Determine the (X, Y) coordinate at the center of the cell enclosing the given text.  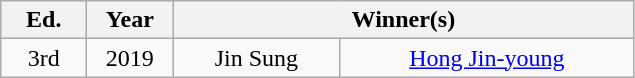
Hong Jin-young (487, 58)
Winner(s) (404, 20)
2019 (130, 58)
Jin Sung (256, 58)
Year (130, 20)
Ed. (44, 20)
3rd (44, 58)
